Find where the given text appears and provide that cell's center as [x, y] coordinate. 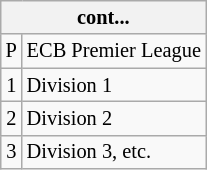
Division 1 [114, 85]
1 [12, 85]
2 [12, 118]
P [12, 51]
3 [12, 152]
Division 3, etc. [114, 152]
ECB Premier League [114, 51]
cont... [104, 17]
Division 2 [114, 118]
